Locate the cell with the specified text and output its [x, y] center coordinate. 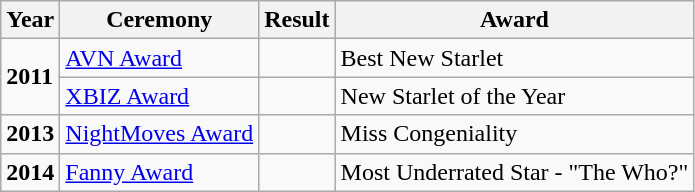
Result [297, 20]
Miss Congeniality [514, 134]
Year [30, 20]
AVN Award [160, 58]
NightMoves Award [160, 134]
Most Underrated Star - "The Who?" [514, 172]
Best New Starlet [514, 58]
New Starlet of the Year [514, 96]
Ceremony [160, 20]
Award [514, 20]
2014 [30, 172]
2011 [30, 77]
XBIZ Award [160, 96]
2013 [30, 134]
Fanny Award [160, 172]
